Detect which cell encompasses the target text, then output its [x, y] center coordinate. 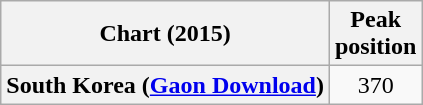
Peakposition [375, 34]
Chart (2015) [166, 34]
370 [375, 85]
South Korea (Gaon Download) [166, 85]
